Return the [X, Y] coordinate for the center point of the cell that contains the specified text.  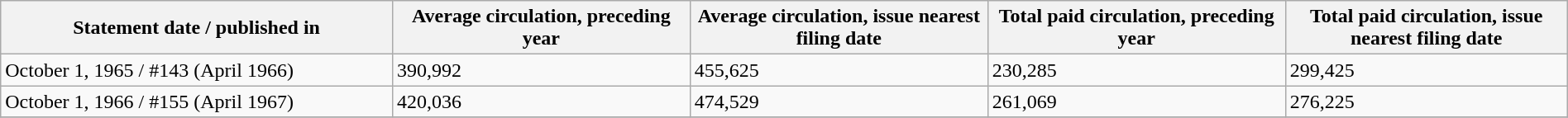
Average circulation, preceding year [541, 28]
October 1, 1966 / #155 (April 1967) [197, 101]
230,285 [1136, 70]
474,529 [839, 101]
October 1, 1965 / #143 (April 1966) [197, 70]
276,225 [1426, 101]
Total paid circulation, issue nearest filing date [1426, 28]
Total paid circulation, preceding year [1136, 28]
390,992 [541, 70]
Statement date / published in [197, 28]
420,036 [541, 101]
Average circulation, issue nearest filing date [839, 28]
455,625 [839, 70]
261,069 [1136, 101]
299,425 [1426, 70]
